Provide the (x, y) coordinate of the cell's center where the given text is located.  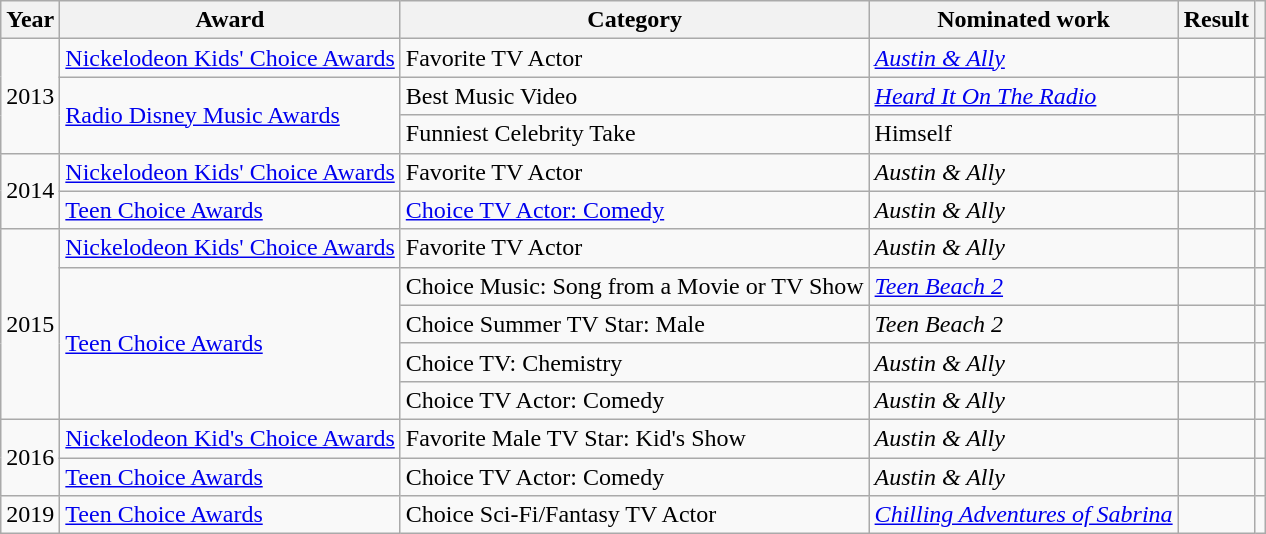
Nickelodeon Kid's Choice Awards (230, 438)
Nominated work (1024, 20)
Choice TV: Chemistry (634, 362)
2014 (30, 191)
Radio Disney Music Awards (230, 115)
2016 (30, 457)
Choice Summer TV Star: Male (634, 324)
2019 (30, 515)
2013 (30, 96)
Best Music Video (634, 96)
Heard It On The Radio (1024, 96)
Chilling Adventures of Sabrina (1024, 515)
Result (1216, 20)
Choice Music: Song from a Movie or TV Show (634, 286)
Choice Sci-Fi/Fantasy TV Actor (634, 515)
Category (634, 20)
Favorite Male TV Star: Kid's Show (634, 438)
Year (30, 20)
2015 (30, 324)
Funniest Celebrity Take (634, 134)
Himself (1024, 134)
Award (230, 20)
